Provide the (X, Y) coordinate of the cell's center where the given text is located.  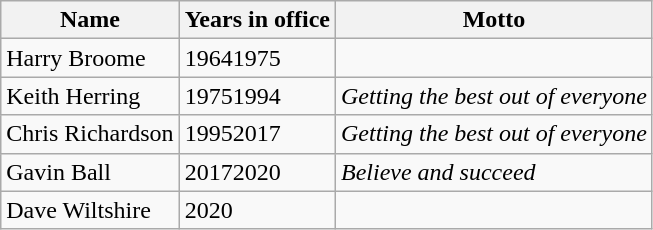
Years in office (257, 20)
Harry Broome (90, 58)
Name (90, 20)
Believe and succeed (494, 172)
Motto (494, 20)
19641975 (257, 58)
19751994 (257, 96)
20172020 (257, 172)
Chris Richardson (90, 134)
19952017 (257, 134)
Dave Wiltshire (90, 210)
Gavin Ball (90, 172)
Keith Herring (90, 96)
2020 (257, 210)
